Locate the cell with the specified text and output its (x, y) center coordinate. 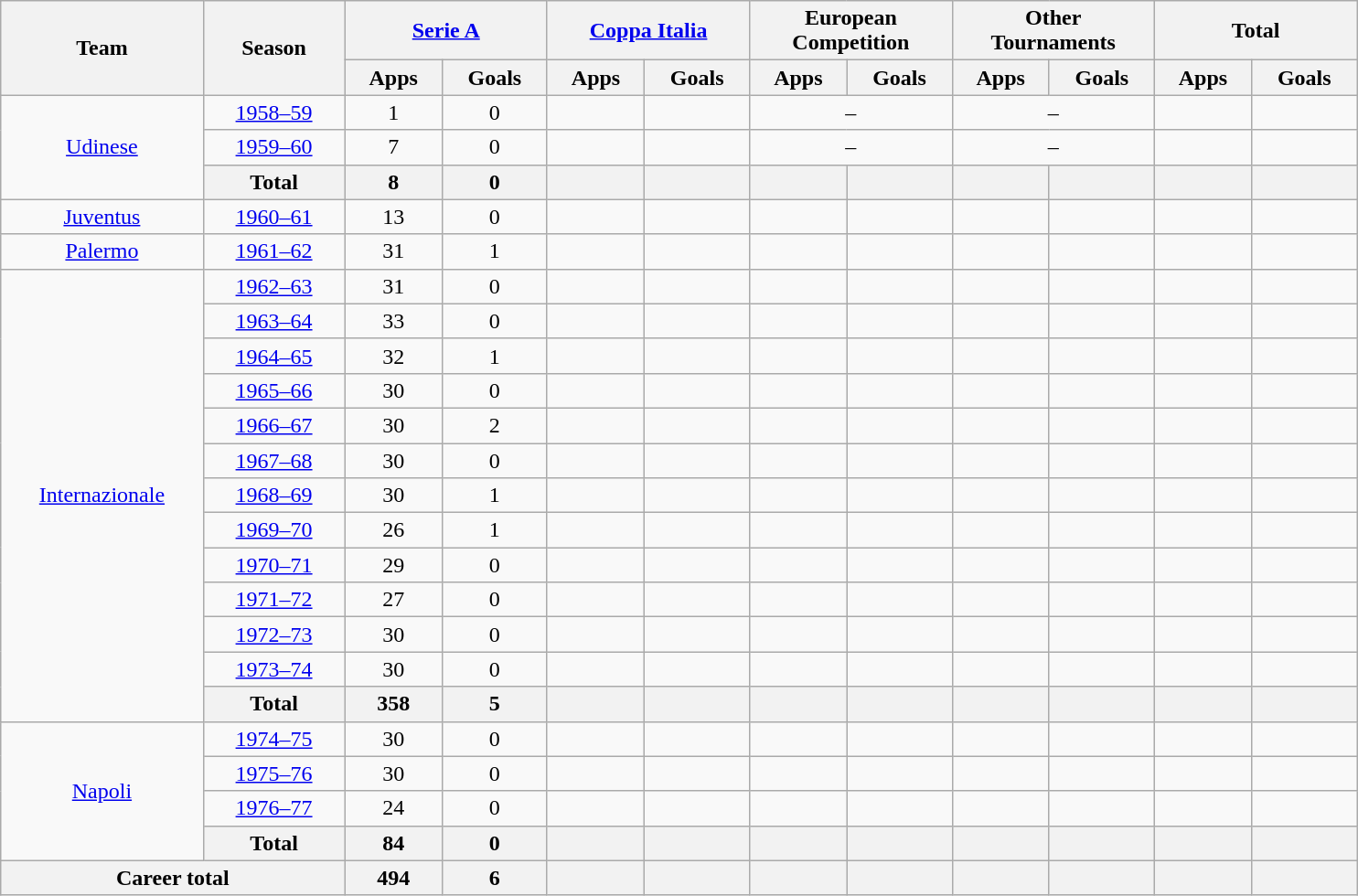
6 (494, 878)
2 (494, 425)
24 (393, 808)
494 (393, 878)
27 (393, 600)
Udinese (102, 147)
13 (393, 217)
Juventus (102, 217)
29 (393, 565)
Napoli (102, 791)
1971–72 (274, 600)
Team (102, 48)
1967–68 (274, 460)
1976–77 (274, 808)
33 (393, 321)
1960–61 (274, 217)
32 (393, 356)
Career total (173, 878)
358 (393, 704)
1962–63 (274, 286)
1964–65 (274, 356)
5 (494, 704)
7 (393, 147)
Serie A (446, 31)
1966–67 (274, 425)
84 (393, 843)
8 (393, 182)
1974–75 (274, 739)
Season (274, 48)
OtherTournaments (1053, 31)
Coppa Italia (647, 31)
1972–73 (274, 635)
1958–59 (274, 112)
1975–76 (274, 773)
1961–62 (274, 251)
1963–64 (274, 321)
26 (393, 530)
1973–74 (274, 669)
EuropeanCompetition (850, 31)
1959–60 (274, 147)
1968–69 (274, 496)
1969–70 (274, 530)
1970–71 (274, 565)
Internazionale (102, 496)
1965–66 (274, 390)
Palermo (102, 251)
